From the cell containing the given text, extract its center point as (x, y) coordinate. 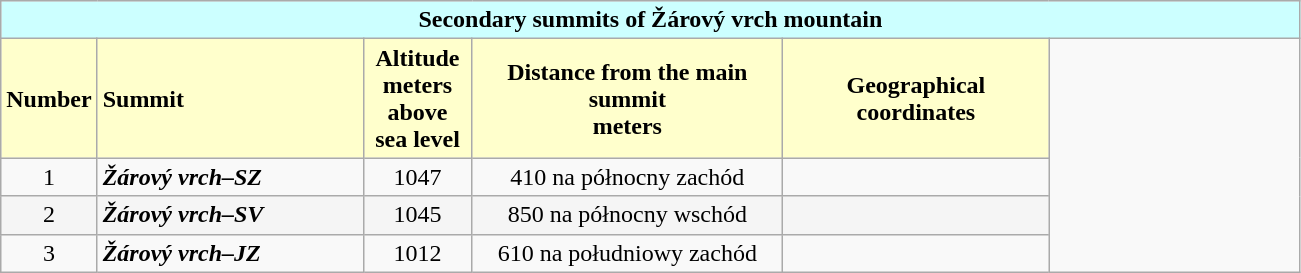
610 na południowy zachód (628, 253)
1012 (418, 253)
1045 (418, 215)
410 na północny zachód (628, 177)
Secondary summits of Žárový vrch mountain (650, 20)
Geographical coordinates (916, 98)
Žárový vrch–SZ (230, 177)
Distance from the main summitmeters (628, 98)
3 (49, 253)
Žárový vrch–JZ (230, 253)
850 na północny wschód (628, 215)
Altitudemeters above sea level (418, 98)
Žárový vrch–SV (230, 215)
2 (49, 215)
Number (49, 98)
1047 (418, 177)
1 (49, 177)
Summit (230, 98)
